Pinpoint the cell where the given text exists, returning its [X, Y] midpoint coordinate. 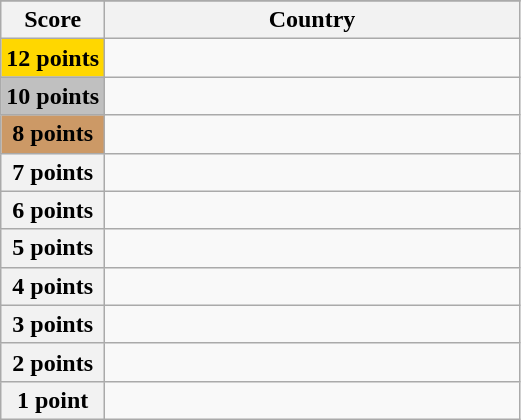
2 points [53, 362]
1 point [53, 400]
4 points [53, 286]
12 points [53, 58]
Score [53, 20]
8 points [53, 134]
6 points [53, 210]
7 points [53, 172]
5 points [53, 248]
Country [312, 20]
10 points [53, 96]
3 points [53, 324]
